Determine the [x, y] coordinate at the center of the cell enclosing the given text.  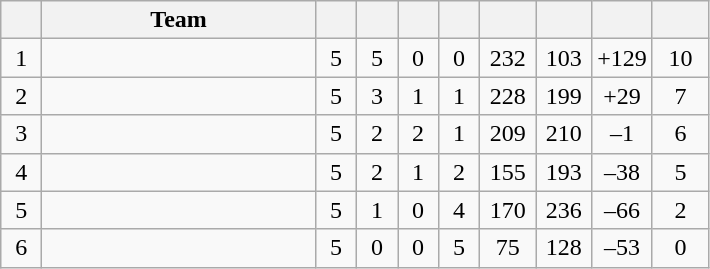
Team [179, 20]
–1 [622, 134]
+129 [622, 58]
+29 [622, 96]
170 [508, 210]
10 [680, 58]
193 [564, 172]
–53 [622, 248]
236 [564, 210]
228 [508, 96]
7 [680, 96]
210 [564, 134]
209 [508, 134]
103 [564, 58]
155 [508, 172]
75 [508, 248]
–66 [622, 210]
128 [564, 248]
232 [508, 58]
199 [564, 96]
–38 [622, 172]
